Search for the cell housing the specified text and yield its (X, Y) center coordinate. 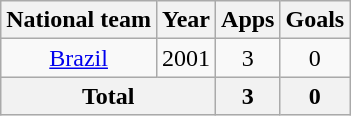
Total (108, 96)
2001 (186, 58)
Brazil (79, 58)
National team (79, 20)
Apps (248, 20)
Year (186, 20)
Goals (315, 20)
